Determine the [X, Y] coordinate at the center of the cell enclosing the given text.  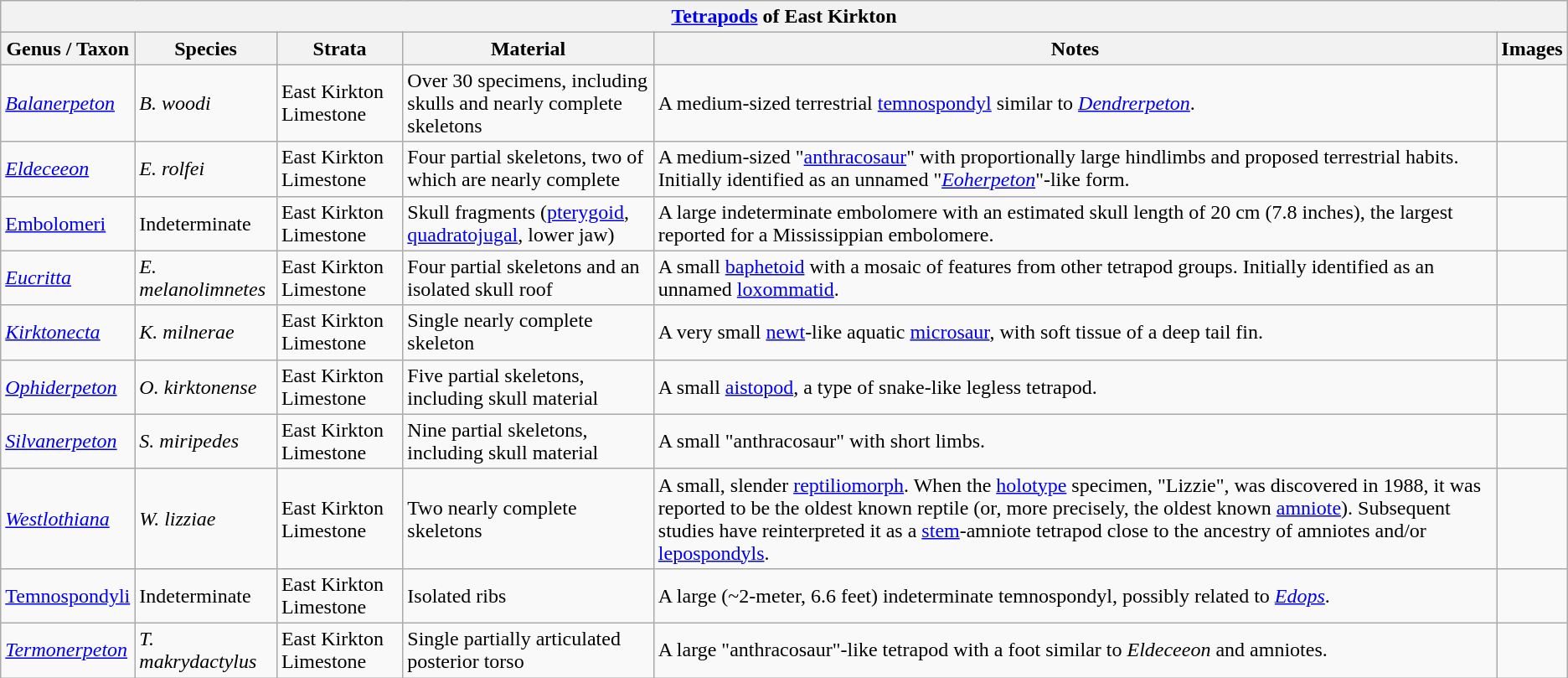
Four partial skeletons, two of which are nearly complete [528, 169]
Termonerpeton [68, 650]
E. melanolimnetes [206, 278]
K. milnerae [206, 332]
Skull fragments (pterygoid, quadratojugal, lower jaw) [528, 223]
Eucritta [68, 278]
Material [528, 49]
B. woodi [206, 103]
Isolated ribs [528, 595]
Five partial skeletons, including skull material [528, 387]
W. lizziae [206, 518]
A large (~2-meter, 6.6 feet) indeterminate temnospondyl, possibly related to Edops. [1075, 595]
Eldeceeon [68, 169]
Four partial skeletons and an isolated skull roof [528, 278]
T. makrydactylus [206, 650]
Westlothiana [68, 518]
Ophiderpeton [68, 387]
A very small newt-like aquatic microsaur, with soft tissue of a deep tail fin. [1075, 332]
Images [1532, 49]
Balanerpeton [68, 103]
A small aistopod, a type of snake-like legless tetrapod. [1075, 387]
Embolomeri [68, 223]
Notes [1075, 49]
Temnospondyli [68, 595]
Strata [339, 49]
Nine partial skeletons, including skull material [528, 441]
Tetrapods of East Kirkton [784, 17]
Two nearly complete skeletons [528, 518]
A small baphetoid with a mosaic of features from other tetrapod groups. Initially identified as an unnamed loxommatid. [1075, 278]
E. rolfei [206, 169]
S. miripedes [206, 441]
A small "anthracosaur" with short limbs. [1075, 441]
O. kirktonense [206, 387]
Over 30 specimens, including skulls and nearly complete skeletons [528, 103]
A large indeterminate embolomere with an estimated skull length of 20 cm (7.8 inches), the largest reported for a Mississippian embolomere. [1075, 223]
Single partially articulated posterior torso [528, 650]
A medium-sized terrestrial temnospondyl similar to Dendrerpeton. [1075, 103]
Silvanerpeton [68, 441]
Single nearly complete skeleton [528, 332]
Species [206, 49]
Genus / Taxon [68, 49]
Kirktonecta [68, 332]
A large "anthracosaur"-like tetrapod with a foot similar to Eldeceeon and amniotes. [1075, 650]
